For the text-containing cell, return its midpoint in (X, Y) coordinate format. 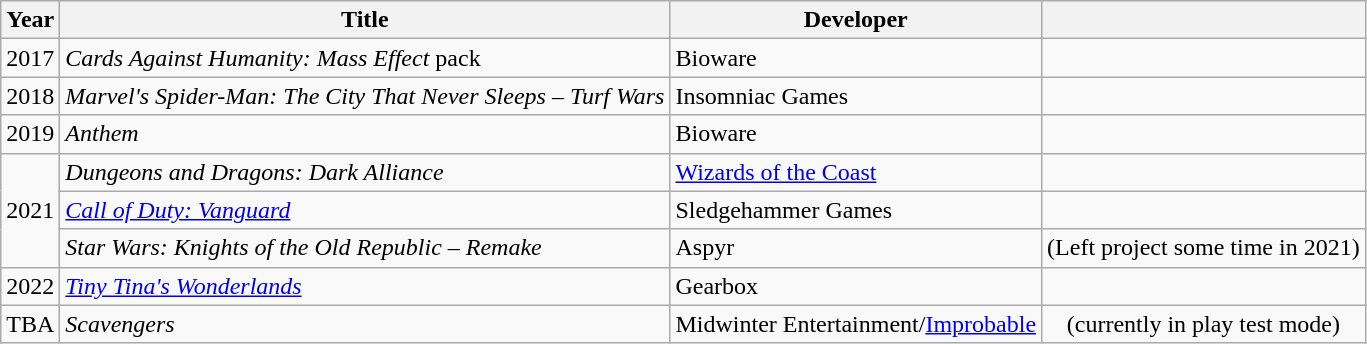
(currently in play test mode) (1204, 324)
Aspyr (856, 248)
2018 (30, 96)
Call of Duty: Vanguard (365, 210)
2017 (30, 58)
TBA (30, 324)
2019 (30, 134)
Sledgehammer Games (856, 210)
Wizards of the Coast (856, 172)
Star Wars: Knights of the Old Republic – Remake (365, 248)
Dungeons and Dragons: Dark Alliance (365, 172)
Anthem (365, 134)
2022 (30, 286)
Marvel's Spider-Man: The City That Never Sleeps – Turf Wars (365, 96)
Insomniac Games (856, 96)
Gearbox (856, 286)
Developer (856, 20)
2021 (30, 210)
Scavengers (365, 324)
Title (365, 20)
Midwinter Entertainment/Improbable (856, 324)
Tiny Tina's Wonderlands (365, 286)
Year (30, 20)
(Left project some time in 2021) (1204, 248)
Cards Against Humanity: Mass Effect pack (365, 58)
